Determine the (X, Y) coordinate at the center of the cell enclosing the given text.  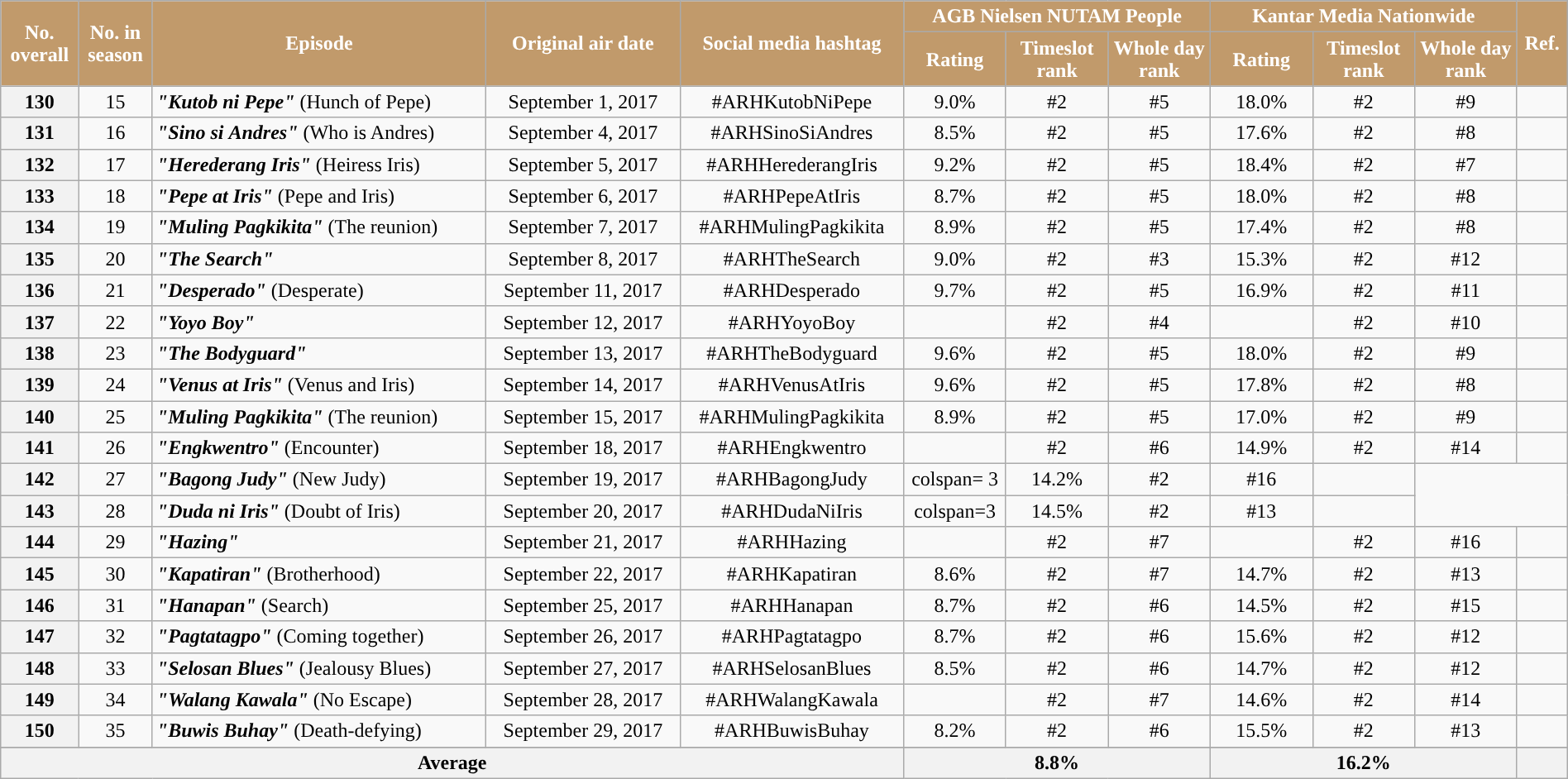
20 (116, 259)
139 (40, 385)
"The Search" (319, 259)
#ARHHazing (792, 542)
September 7, 2017 (583, 227)
"Bagong Judy" (New Judy) (319, 480)
148 (40, 668)
#ARHDudaNiIris (792, 511)
143 (40, 511)
September 29, 2017 (583, 731)
#ARHSinoSiAndres (792, 133)
#4 (1159, 322)
No. inseason (116, 43)
8.2% (955, 731)
32 (116, 637)
"Herederang Iris" (Heiress Iris) (319, 165)
16.9% (1261, 290)
18.4% (1261, 165)
135 (40, 259)
14.6% (1261, 700)
#ARHPepeAtIris (792, 196)
35 (116, 731)
16 (116, 133)
September 6, 2017 (583, 196)
"Venus at Iris" (Venus and Iris) (319, 385)
"Duda ni Iris" (Doubt of Iris) (319, 511)
14.2% (1057, 480)
33 (116, 668)
colspan= 3 (955, 480)
9.7% (955, 290)
141 (40, 448)
137 (40, 322)
#ARHSelosanBlues (792, 668)
Social media hashtag (792, 43)
September 26, 2017 (583, 637)
#ARHBagongJudy (792, 480)
"Hanapan" (Search) (319, 605)
18 (116, 196)
"Pagtatagpo" (Coming together) (319, 637)
9.2% (955, 165)
"Pepe at Iris" (Pepe and Iris) (319, 196)
#11 (1466, 290)
31 (116, 605)
September 22, 2017 (583, 574)
September 13, 2017 (583, 353)
138 (40, 353)
19 (116, 227)
September 19, 2017 (583, 480)
131 (40, 133)
September 18, 2017 (583, 448)
29 (116, 542)
September 27, 2017 (583, 668)
#15 (1466, 605)
#ARHKapatiran (792, 574)
"Desperado" (Desperate) (319, 290)
15.5% (1261, 731)
September 8, 2017 (583, 259)
28 (116, 511)
147 (40, 637)
136 (40, 290)
23 (116, 353)
September 12, 2017 (583, 322)
#ARHEngkwentro (792, 448)
#ARHTheBodyguard (792, 353)
#ARHVenusAtIris (792, 385)
AGB Nielsen NUTAM People (1057, 17)
September 25, 2017 (583, 605)
#ARHDesperado (792, 290)
#ARHYoyoBoy (792, 322)
#ARHBuwisBuhay (792, 731)
17.6% (1261, 133)
26 (116, 448)
#ARHTheSearch (792, 259)
#3 (1159, 259)
142 (40, 480)
September 11, 2017 (583, 290)
17.8% (1261, 385)
30 (116, 574)
134 (40, 227)
24 (116, 385)
16.2% (1363, 762)
144 (40, 542)
145 (40, 574)
"Buwis Buhay" (Death-defying) (319, 731)
September 21, 2017 (583, 542)
140 (40, 416)
25 (116, 416)
"Sino si Andres" (Who is Andres) (319, 133)
15 (116, 102)
15.6% (1261, 637)
"Walang Kawala" (No Escape) (319, 700)
#ARHHerederangIris (792, 165)
8.6% (955, 574)
17.0% (1261, 416)
#ARHHanapan (792, 605)
"The Bodyguard" (319, 353)
149 (40, 700)
"Kutob ni Pepe" (Hunch of Pepe) (319, 102)
September 15, 2017 (583, 416)
#ARHWalangKawala (792, 700)
132 (40, 165)
Average (452, 762)
Episode (319, 43)
130 (40, 102)
#10 (1466, 322)
September 20, 2017 (583, 511)
September 4, 2017 (583, 133)
"Yoyo Boy" (319, 322)
Kantar Media Nationwide (1363, 17)
"Hazing" (319, 542)
146 (40, 605)
17 (116, 165)
17.4% (1261, 227)
September 5, 2017 (583, 165)
22 (116, 322)
"Selosan Blues" (Jealousy Blues) (319, 668)
Original air date (583, 43)
September 28, 2017 (583, 700)
Ref. (1542, 43)
27 (116, 480)
September 1, 2017 (583, 102)
No.overall (40, 43)
150 (40, 731)
8.8% (1057, 762)
21 (116, 290)
34 (116, 700)
#ARHPagtatagpo (792, 637)
14.9% (1261, 448)
"Kapatiran" (Brotherhood) (319, 574)
15.3% (1261, 259)
133 (40, 196)
"Engkwentro" (Encounter) (319, 448)
September 14, 2017 (583, 385)
#ARHKutobNiPepe (792, 102)
colspan=3 (955, 511)
